Provide the (x, y) coordinate of the cell's center where the given text is located.  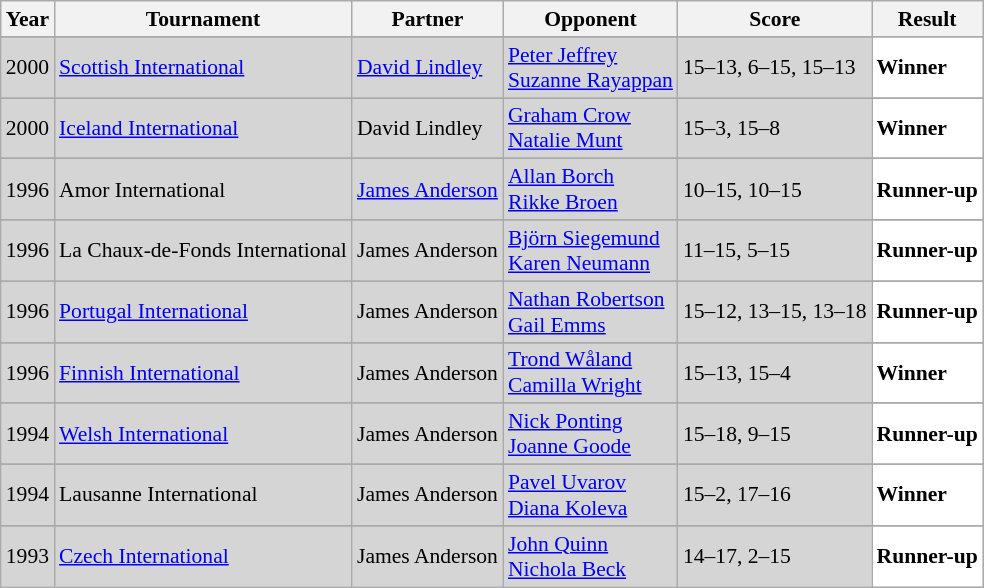
Lausanne International (203, 496)
Finnish International (203, 372)
Czech International (203, 556)
Björn Siegemund Karen Neumann (590, 250)
Amor International (203, 190)
15–2, 17–16 (775, 496)
Opponent (590, 19)
Scottish International (203, 68)
Year (28, 19)
Result (928, 19)
11–15, 5–15 (775, 250)
15–13, 6–15, 15–13 (775, 68)
Graham Crow Natalie Munt (590, 128)
Partner (428, 19)
Portugal International (203, 312)
John Quinn Nichola Beck (590, 556)
15–3, 15–8 (775, 128)
15–18, 9–15 (775, 434)
14–17, 2–15 (775, 556)
Iceland International (203, 128)
10–15, 10–15 (775, 190)
Nathan Robertson Gail Emms (590, 312)
Peter Jeffrey Suzanne Rayappan (590, 68)
Trond Wåland Camilla Wright (590, 372)
Tournament (203, 19)
15–12, 13–15, 13–18 (775, 312)
Allan Borch Rikke Broen (590, 190)
La Chaux-de-Fonds International (203, 250)
Welsh International (203, 434)
1993 (28, 556)
15–13, 15–4 (775, 372)
Pavel Uvarov Diana Koleva (590, 496)
Score (775, 19)
Nick Ponting Joanne Goode (590, 434)
